Search for the cell housing the specified text and yield its (x, y) center coordinate. 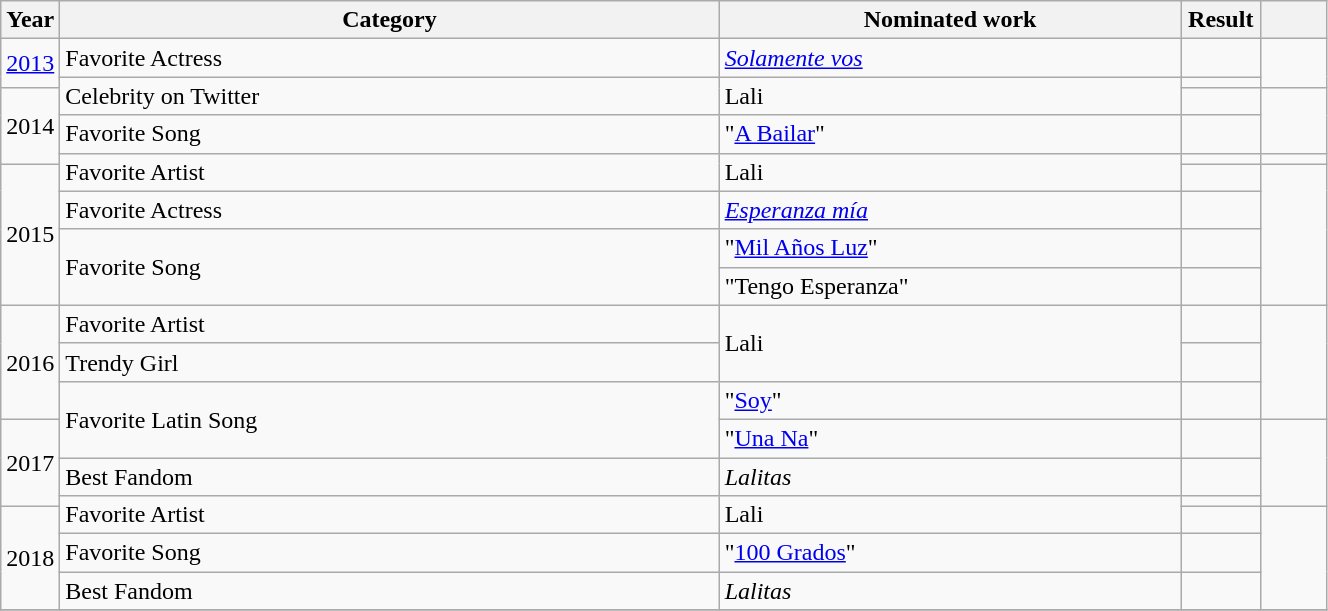
Result (1221, 20)
"Una Na" (950, 438)
2014 (30, 126)
Category (390, 20)
Nominated work (950, 20)
Celebrity on Twitter (390, 96)
Esperanza mía (950, 210)
"A Bailar" (950, 134)
2013 (30, 64)
"Soy" (950, 400)
2017 (30, 462)
2015 (30, 234)
Solamente vos (950, 58)
Year (30, 20)
"Tengo Esperanza" (950, 286)
Favorite Latin Song (390, 419)
"Mil Años Luz" (950, 248)
2018 (30, 558)
2016 (30, 362)
Trendy Girl (390, 362)
"100 Grados" (950, 553)
